For the text-containing cell, return its midpoint in (X, Y) coordinate format. 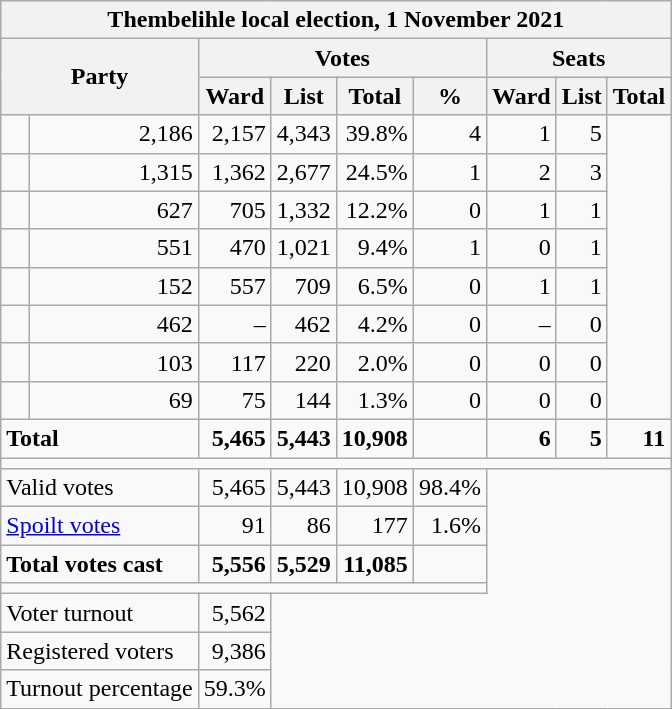
Seats (578, 58)
117 (234, 362)
1.6% (450, 526)
4.2% (374, 324)
103 (114, 362)
705 (234, 210)
2,157 (234, 134)
59.3% (234, 689)
152 (114, 286)
75 (234, 400)
220 (304, 362)
91 (234, 526)
557 (234, 286)
24.5% (374, 172)
1.3% (374, 400)
69 (114, 400)
Turnout percentage (100, 689)
1,315 (114, 172)
Voter turnout (100, 613)
144 (304, 400)
2,186 (114, 134)
1,332 (304, 210)
Registered voters (100, 651)
4,343 (304, 134)
Valid votes (100, 488)
11,085 (374, 564)
2.0% (374, 362)
39.8% (374, 134)
12.2% (374, 210)
5,556 (234, 564)
551 (114, 248)
709 (304, 286)
Total votes cast (100, 564)
6 (521, 438)
2,677 (304, 172)
2 (521, 172)
Thembelihle local election, 1 November 2021 (336, 20)
9,386 (234, 651)
1,021 (304, 248)
9.4% (374, 248)
Party (100, 77)
470 (234, 248)
98.4% (450, 488)
5,562 (234, 613)
4 (450, 134)
86 (304, 526)
Spoilt votes (100, 526)
1,362 (234, 172)
627 (114, 210)
11 (639, 438)
177 (374, 526)
5,529 (304, 564)
6.5% (374, 286)
3 (582, 172)
% (450, 96)
Votes (342, 58)
